Return the [x, y] coordinate for the center point of the cell that contains the specified text.  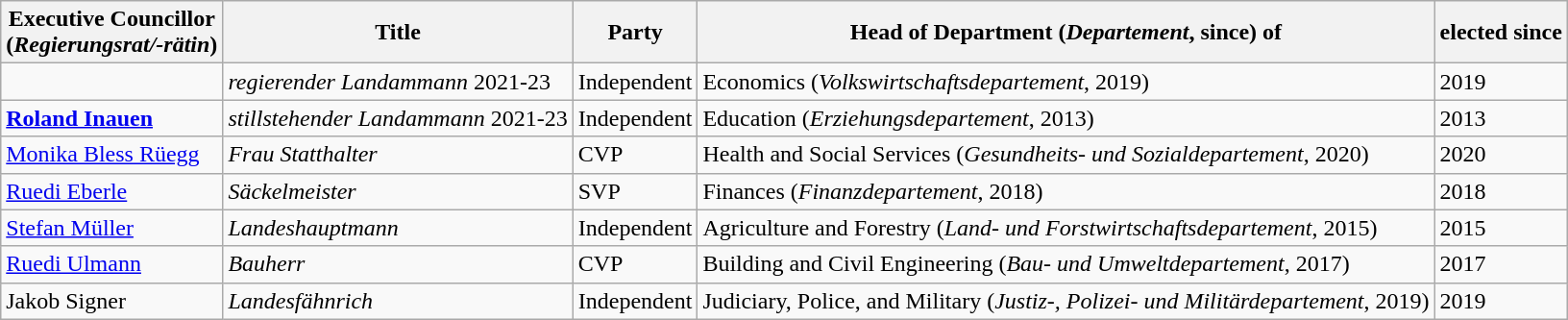
Title [398, 33]
Frau Statthalter [398, 155]
Economics (Volkswirtschaftsdepartement, 2019) [1066, 82]
Education (Erziehungsdepartement, 2013) [1066, 118]
Executive Councillor(Regierungsrat/-rätin) [111, 33]
Head of Department (Departement, since) of [1066, 33]
Ruedi Ulmann [111, 264]
2017 [1501, 264]
Säckelmeister [398, 191]
Bauherr [398, 264]
2013 [1501, 118]
2018 [1501, 191]
Stefan Müller [111, 228]
Roland Inauen [111, 118]
Jakob Signer [111, 301]
stillstehender Landammann 2021-23 [398, 118]
SVP [635, 191]
Health and Social Services (Gesundheits- und Sozialdepartement, 2020) [1066, 155]
Agriculture and Forestry (Land- und Forstwirtschaftsdepartement, 2015) [1066, 228]
regierender Landammann 2021-23 [398, 82]
Party [635, 33]
Landeshauptmann [398, 228]
Monika Bless Rüegg [111, 155]
Landesfähnrich [398, 301]
Ruedi Eberle [111, 191]
Finances (Finanzdepartement, 2018) [1066, 191]
elected since [1501, 33]
Building and Civil Engineering (Bau- und Umweltdepartement, 2017) [1066, 264]
2020 [1501, 155]
Judiciary, Police, and Military (Justiz-, Polizei- und Militärdepartement, 2019) [1066, 301]
2015 [1501, 228]
